Determine the [x, y] coordinate at the center of the cell enclosing the given text.  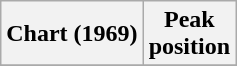
Chart (1969) [72, 34]
Peakposition [189, 34]
